Pinpoint the cell where the given text exists, returning its [X, Y] midpoint coordinate. 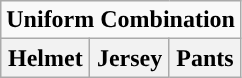
Helmet [46, 58]
Pants [204, 58]
Uniform Combination [121, 20]
Jersey [130, 58]
